For the text-containing cell, return its midpoint in (x, y) coordinate format. 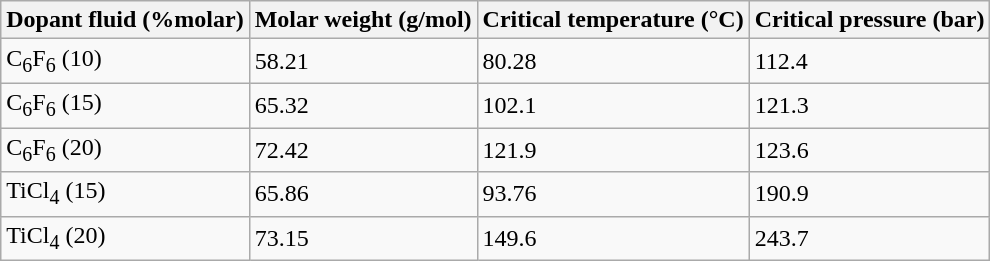
73.15 (363, 238)
190.9 (870, 194)
65.32 (363, 105)
121.3 (870, 105)
149.6 (613, 238)
123.6 (870, 150)
121.9 (613, 150)
80.28 (613, 61)
72.42 (363, 150)
58.21 (363, 61)
Critical pressure (bar) (870, 20)
C6F6 (10) (125, 61)
C6F6 (20) (125, 150)
Critical temperature (°C) (613, 20)
243.7 (870, 238)
65.86 (363, 194)
Dopant fluid (%molar) (125, 20)
102.1 (613, 105)
Molar weight (g/mol) (363, 20)
C6F6 (15) (125, 105)
112.4 (870, 61)
93.76 (613, 194)
TiCl4 (20) (125, 238)
TiCl4 (15) (125, 194)
